Provide the (X, Y) coordinate of the cell's center where the given text is located.  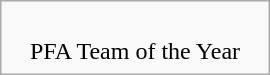
PFA Team of the Year (134, 38)
